Locate the cell with the specified text and output its [X, Y] center coordinate. 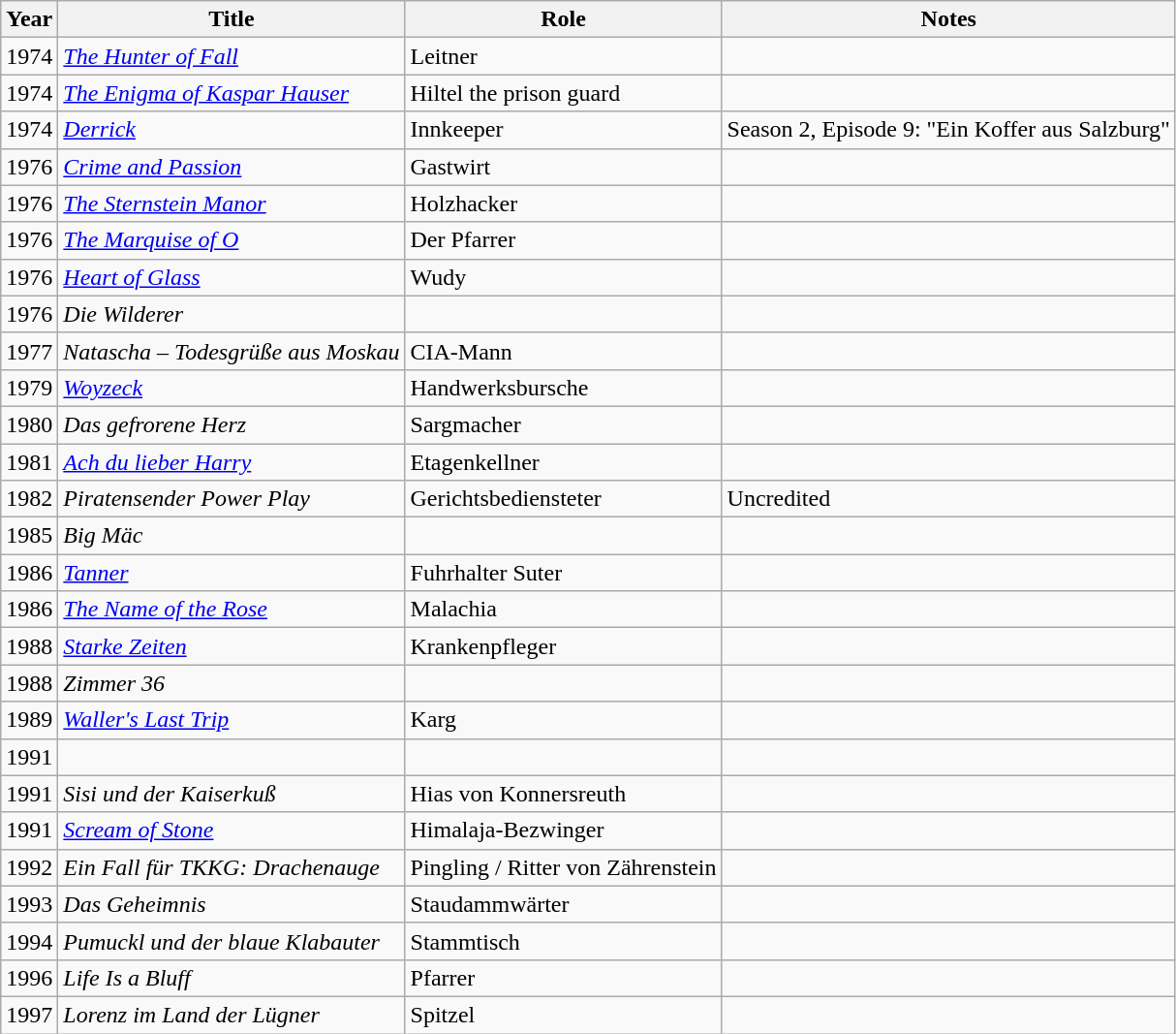
Pfarrer [564, 978]
Crime and Passion [232, 167]
Lorenz im Land der Lügner [232, 1015]
Season 2, Episode 9: "Ein Koffer aus Salzburg" [948, 130]
Uncredited [948, 499]
1982 [29, 499]
Notes [948, 19]
Krankenpfleger [564, 646]
Ach du lieber Harry [232, 462]
Starke Zeiten [232, 646]
Das Geheimnis [232, 904]
1989 [29, 720]
1994 [29, 941]
The Hunter of Fall [232, 56]
Leitner [564, 56]
Der Pfarrer [564, 240]
Wudy [564, 277]
Big Mäc [232, 536]
Piratensender Power Play [232, 499]
Pumuckl und der blaue Klabauter [232, 941]
Tanner [232, 573]
Stammtisch [564, 941]
1977 [29, 351]
1981 [29, 462]
Zimmer 36 [232, 683]
1996 [29, 978]
The Marquise of O [232, 240]
Etagenkellner [564, 462]
Malachia [564, 610]
Natascha – Todesgrüße aus Moskau [232, 351]
Ein Fall für TKKG: Drachenauge [232, 867]
Woyzeck [232, 388]
CIA-Mann [564, 351]
Das gefrorene Herz [232, 424]
Innkeeper [564, 130]
Spitzel [564, 1015]
Derrick [232, 130]
1993 [29, 904]
Waller's Last Trip [232, 720]
Handwerksbursche [564, 388]
1997 [29, 1015]
Staudammwärter [564, 904]
1979 [29, 388]
Fuhrhalter Suter [564, 573]
Gastwirt [564, 167]
Heart of Glass [232, 277]
Holzhacker [564, 204]
Karg [564, 720]
Die Wilderer [232, 314]
Title [232, 19]
The Enigma of Kaspar Hauser [232, 93]
Hiltel the prison guard [564, 93]
Sisi und der Kaiserkuß [232, 794]
1992 [29, 867]
Role [564, 19]
Life Is a Bluff [232, 978]
Gerichtsbediensteter [564, 499]
1980 [29, 424]
Scream of Stone [232, 830]
Pingling / Ritter von Zährenstein [564, 867]
Year [29, 19]
The Name of the Rose [232, 610]
Sargmacher [564, 424]
1985 [29, 536]
Hias von Konnersreuth [564, 794]
The Sternstein Manor [232, 204]
Himalaja-Bezwinger [564, 830]
